Capture the cell that displays the provided text and extract its (X, Y) central coordinate. 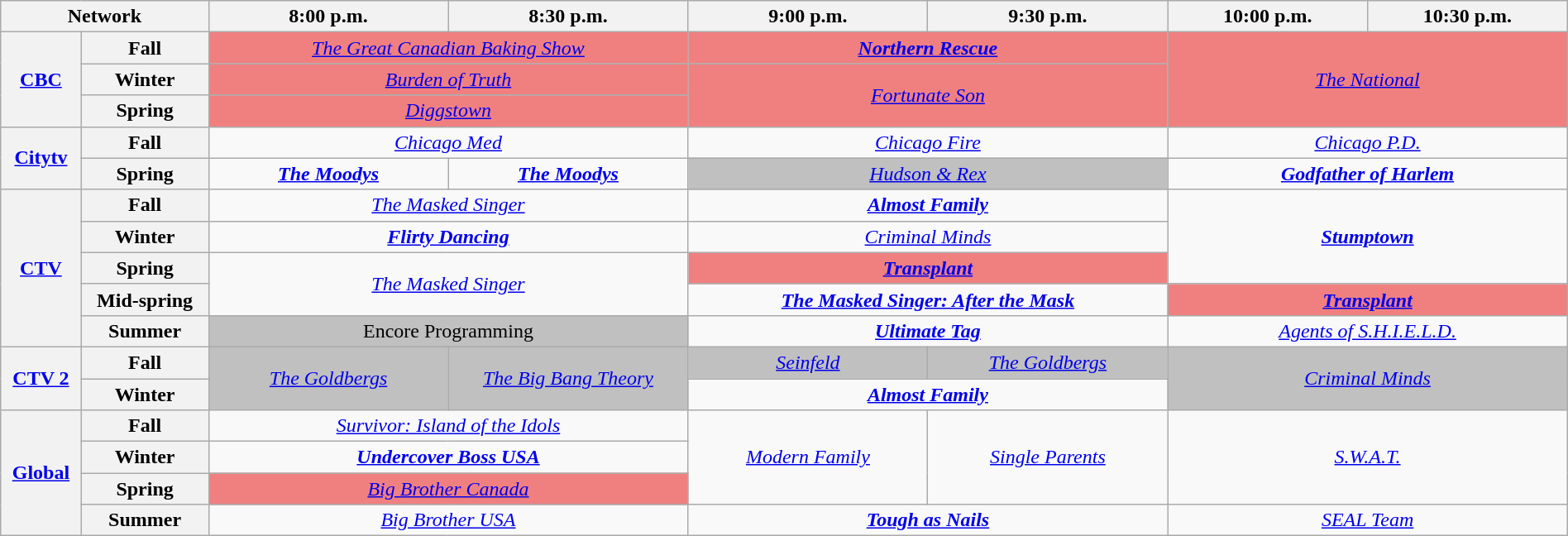
Diggstown (448, 111)
CTV (41, 268)
Ultimate Tag (928, 331)
Tough as Nails (928, 520)
Godfather of Harlem (1368, 174)
Encore Programming (448, 331)
S.W.A.T. (1368, 457)
Fortunate Son (928, 95)
The Big Bang Theory (568, 378)
Network (104, 17)
Survivor: Island of the Idols (448, 426)
Modern Family (808, 457)
SEAL Team (1368, 520)
9:30 p.m. (1048, 17)
Burden of Truth (448, 79)
Chicago Fire (928, 142)
Big Brother USA (448, 520)
Global (41, 473)
Chicago Med (448, 142)
Stumptown (1368, 237)
Hudson & Rex (928, 174)
The Masked Singer: After the Mask (928, 299)
Chicago P.D. (1368, 142)
Big Brother Canada (448, 489)
Seinfeld (808, 362)
The National (1368, 79)
8:30 p.m. (568, 17)
Agents of S.H.I.E.L.D. (1368, 331)
CTV 2 (41, 378)
CBC (41, 79)
Mid-spring (145, 299)
Citytv (41, 158)
Flirty Dancing (448, 237)
Single Parents (1048, 457)
Undercover Boss USA (448, 457)
Northern Rescue (928, 48)
10:00 p.m. (1268, 17)
10:30 p.m. (1468, 17)
8:00 p.m. (328, 17)
9:00 p.m. (808, 17)
The Great Canadian Baking Show (448, 48)
